For the text-containing cell, return its midpoint in [X, Y] coordinate format. 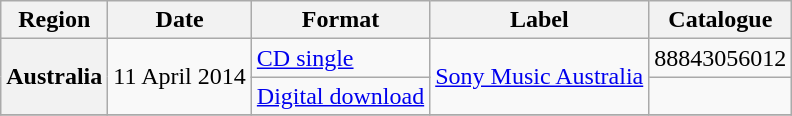
88843056012 [720, 58]
Region [54, 20]
Digital download [340, 96]
Date [180, 20]
CD single [340, 58]
Format [340, 20]
Catalogue [720, 20]
Australia [54, 77]
Sony Music Australia [540, 77]
Label [540, 20]
11 April 2014 [180, 77]
